Return the [x, y] coordinate for the center point of the cell that contains the specified text.  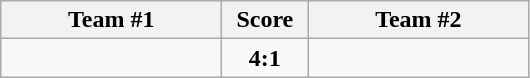
Team #1 [112, 20]
Team #2 [418, 20]
Score [265, 20]
4:1 [265, 58]
